Find where the given text appears and provide that cell's center as [X, Y] coordinate. 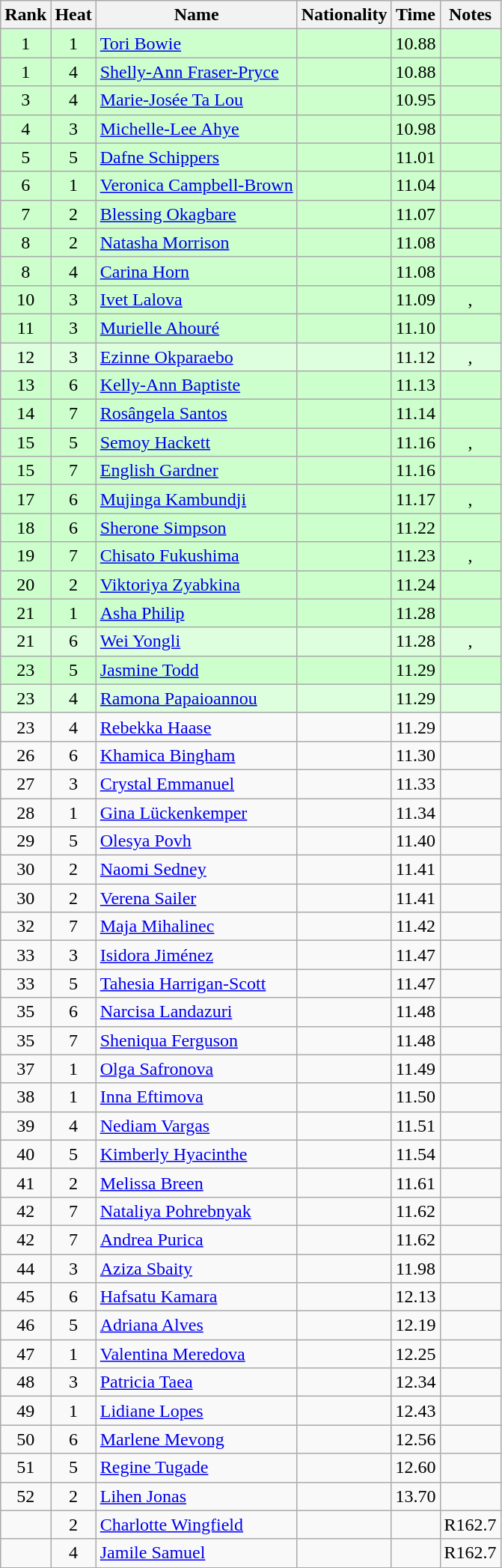
Crystal Emmanuel [196, 784]
10.95 [416, 100]
Lihen Jonas [196, 1496]
Hafsatu Kamara [196, 1297]
28 [25, 812]
Michelle-Lee Ahye [196, 129]
Tahesia Harrigan-Scott [196, 983]
40 [25, 1154]
Time [416, 15]
Adriana Alves [196, 1326]
Dafne Schippers [196, 157]
19 [25, 556]
11.50 [416, 1097]
Murielle Ahouré [196, 328]
Ramona Papaioannou [196, 698]
Olga Safronova [196, 1069]
11.30 [416, 755]
11.01 [416, 157]
27 [25, 784]
41 [25, 1183]
Melissa Breen [196, 1183]
Marlene Mevong [196, 1439]
Andrea Purica [196, 1239]
Naomi Sedney [196, 870]
Isidora Jiménez [196, 955]
47 [25, 1354]
Marie-Josée Ta Lou [196, 100]
Charlotte Wingfield [196, 1525]
37 [25, 1069]
10 [25, 299]
Nationality [344, 15]
Nataliya Pohrebnyak [196, 1211]
45 [25, 1297]
11.34 [416, 812]
11 [25, 328]
12.25 [416, 1354]
Shelly-Ann Fraser-Pryce [196, 72]
Natasha Morrison [196, 242]
13 [25, 385]
50 [25, 1439]
Semoy Hackett [196, 442]
Rank [25, 15]
12 [25, 357]
Maja Mihalinec [196, 927]
Narcisa Landazuri [196, 1012]
Olesya Povh [196, 841]
18 [25, 528]
39 [25, 1126]
Carina Horn [196, 271]
11.98 [416, 1269]
11.09 [416, 299]
11.51 [416, 1126]
Rosângela Santos [196, 414]
Notes [470, 15]
Gina Lückenkemper [196, 812]
11.10 [416, 328]
12.56 [416, 1439]
Veronica Campbell-Brown [196, 186]
Viktoriya Zyabkina [196, 585]
29 [25, 841]
11.07 [416, 214]
11.24 [416, 585]
13.70 [416, 1496]
Nediam Vargas [196, 1126]
Valentina Meredova [196, 1354]
Mujinga Kambundji [196, 499]
Sheniqua Ferguson [196, 1040]
12.34 [416, 1382]
12.43 [416, 1411]
48 [25, 1382]
Jasmine Todd [196, 670]
11.42 [416, 927]
Lidiane Lopes [196, 1411]
Heat [73, 15]
26 [25, 755]
10.98 [416, 129]
Asha Philip [196, 613]
Kelly-Ann Baptiste [196, 385]
Verena Sailer [196, 898]
Jamile Samuel [196, 1553]
Chisato Fukushima [196, 556]
11.14 [416, 414]
Name [196, 15]
17 [25, 499]
12.13 [416, 1297]
Blessing Okagbare [196, 214]
12.19 [416, 1326]
11.49 [416, 1069]
Rebekka Haase [196, 727]
11.12 [416, 357]
46 [25, 1326]
11.04 [416, 186]
11.17 [416, 499]
Inna Eftimova [196, 1097]
Aziza Sbaity [196, 1269]
11.54 [416, 1154]
14 [25, 414]
Sherone Simpson [196, 528]
20 [25, 585]
49 [25, 1411]
12.60 [416, 1468]
11.33 [416, 784]
Kimberly Hyacinthe [196, 1154]
Khamica Bingham [196, 755]
11.22 [416, 528]
Ivet Lalova [196, 299]
52 [25, 1496]
11.23 [416, 556]
Wei Yongli [196, 641]
51 [25, 1468]
38 [25, 1097]
Ezinne Okparaebo [196, 357]
32 [25, 927]
Tori Bowie [196, 43]
11.40 [416, 841]
11.13 [416, 385]
Regine Tugade [196, 1468]
Patricia Taea [196, 1382]
English Gardner [196, 471]
44 [25, 1269]
11.61 [416, 1183]
